Capture the cell that displays the provided text and extract its [x, y] central coordinate. 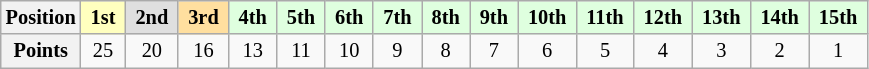
Points [41, 51]
3 [721, 51]
4th [253, 17]
20 [152, 51]
7 [494, 51]
14th [779, 17]
2 [779, 51]
7th [397, 17]
10 [349, 51]
16 [203, 51]
12th [663, 17]
Position [41, 17]
1 [838, 51]
9th [494, 17]
4 [663, 51]
8 [446, 51]
13th [721, 17]
5th [301, 17]
10th [547, 17]
6 [547, 51]
2nd [152, 17]
8th [446, 17]
11th [604, 17]
3rd [203, 17]
13 [253, 51]
9 [397, 51]
25 [104, 51]
1st [104, 17]
15th [838, 17]
6th [349, 17]
11 [301, 51]
5 [604, 51]
